From the cell containing the given text, extract its center point as (x, y) coordinate. 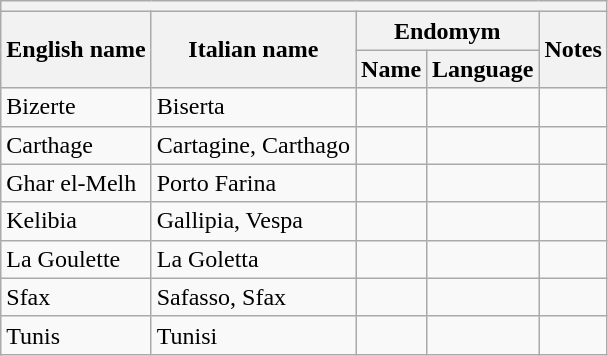
Notes (573, 50)
Kelibia (76, 221)
Italian name (253, 50)
Porto Farina (253, 183)
Safasso, Sfax (253, 297)
Ghar el-Melh (76, 183)
Cartagine, Carthago (253, 145)
Language (483, 69)
Gallipia, Vespa (253, 221)
Carthage (76, 145)
Sfax (76, 297)
Tunis (76, 335)
La Goletta (253, 259)
English name (76, 50)
Endomym (448, 31)
Name (392, 69)
Tunisi (253, 335)
La Goulette (76, 259)
Biserta (253, 107)
Bizerte (76, 107)
